Locate the cell with the specified text and output its [X, Y] center coordinate. 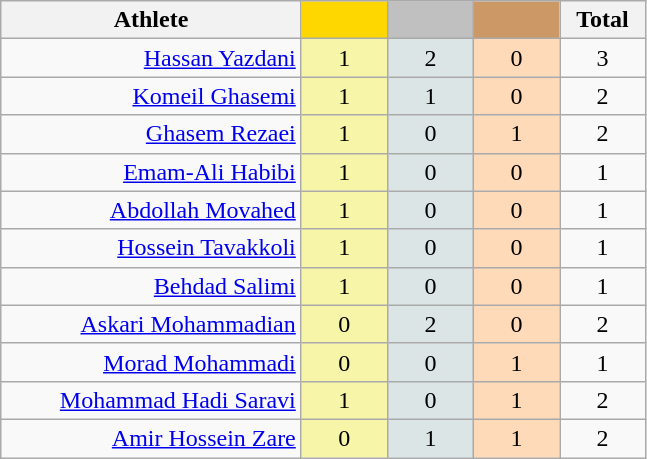
Morad Mohammadi [152, 362]
Emam-Ali Habibi [152, 172]
Behdad Salimi [152, 286]
Amir Hossein Zare [152, 438]
Ghasem Rezaei [152, 134]
Abdollah Movahed [152, 210]
Komeil Ghasemi [152, 96]
Hassan Yazdani [152, 58]
Athlete [152, 20]
Total [603, 20]
Mohammad Hadi Saravi [152, 400]
Hossein Tavakkoli [152, 248]
Askari Mohammadian [152, 324]
3 [603, 58]
